Search for the cell housing the specified text and yield its (X, Y) center coordinate. 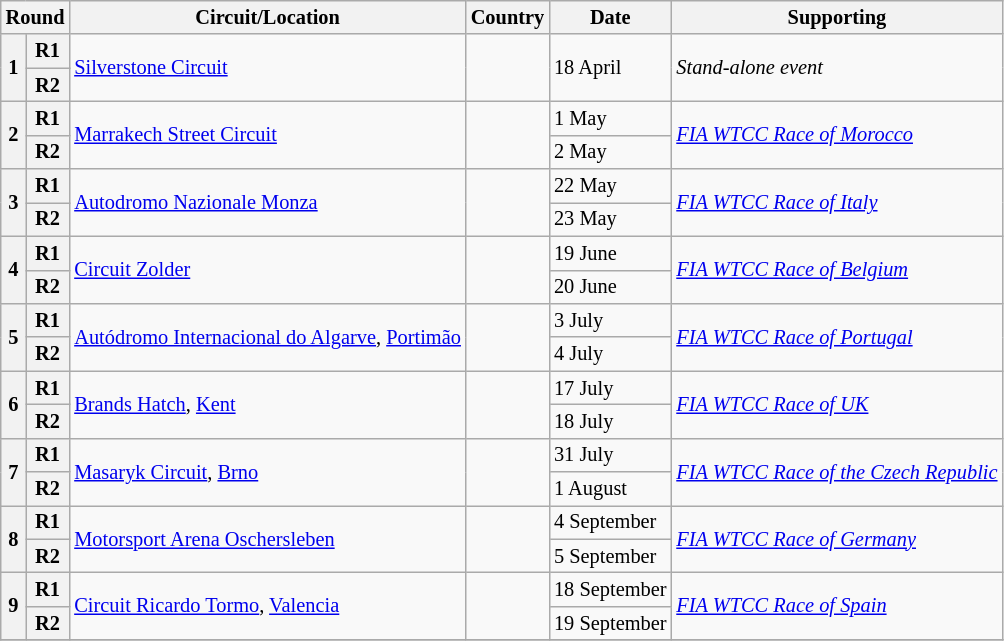
17 July (610, 388)
FIA WTCC Race of Germany (836, 538)
Autodromo Nazionale Monza (267, 202)
22 May (610, 186)
2 May (610, 152)
8 (14, 538)
1 August (610, 489)
Motorsport Arena Oschersleben (267, 538)
Silverstone Circuit (267, 68)
Brands Hatch, Kent (267, 404)
FIA WTCC Race of the Czech Republic (836, 472)
3 July (610, 320)
FIA WTCC Race of Italy (836, 202)
18 September (610, 589)
Autódromo Internacional do Algarve, Portimão (267, 336)
FIA WTCC Race of Spain (836, 606)
4 (14, 270)
Circuit Zolder (267, 270)
Masaryk Circuit, Brno (267, 472)
Country (508, 17)
20 June (610, 287)
7 (14, 472)
18 April (610, 68)
2 (14, 134)
18 July (610, 421)
6 (14, 404)
3 (14, 202)
4 September (610, 522)
5 (14, 336)
FIA WTCC Race of Belgium (836, 270)
Round (36, 17)
Circuit/Location (267, 17)
5 September (610, 556)
19 September (610, 623)
23 May (610, 219)
Stand-alone event (836, 68)
FIA WTCC Race of Morocco (836, 134)
1 May (610, 118)
FIA WTCC Race of Portugal (836, 336)
Date (610, 17)
Supporting (836, 17)
Circuit Ricardo Tormo, Valencia (267, 606)
19 June (610, 253)
Marrakech Street Circuit (267, 134)
9 (14, 606)
31 July (610, 455)
4 July (610, 354)
1 (14, 68)
FIA WTCC Race of UK (836, 404)
